Output the (x, y) coordinate of the center of the cell containing the given text.  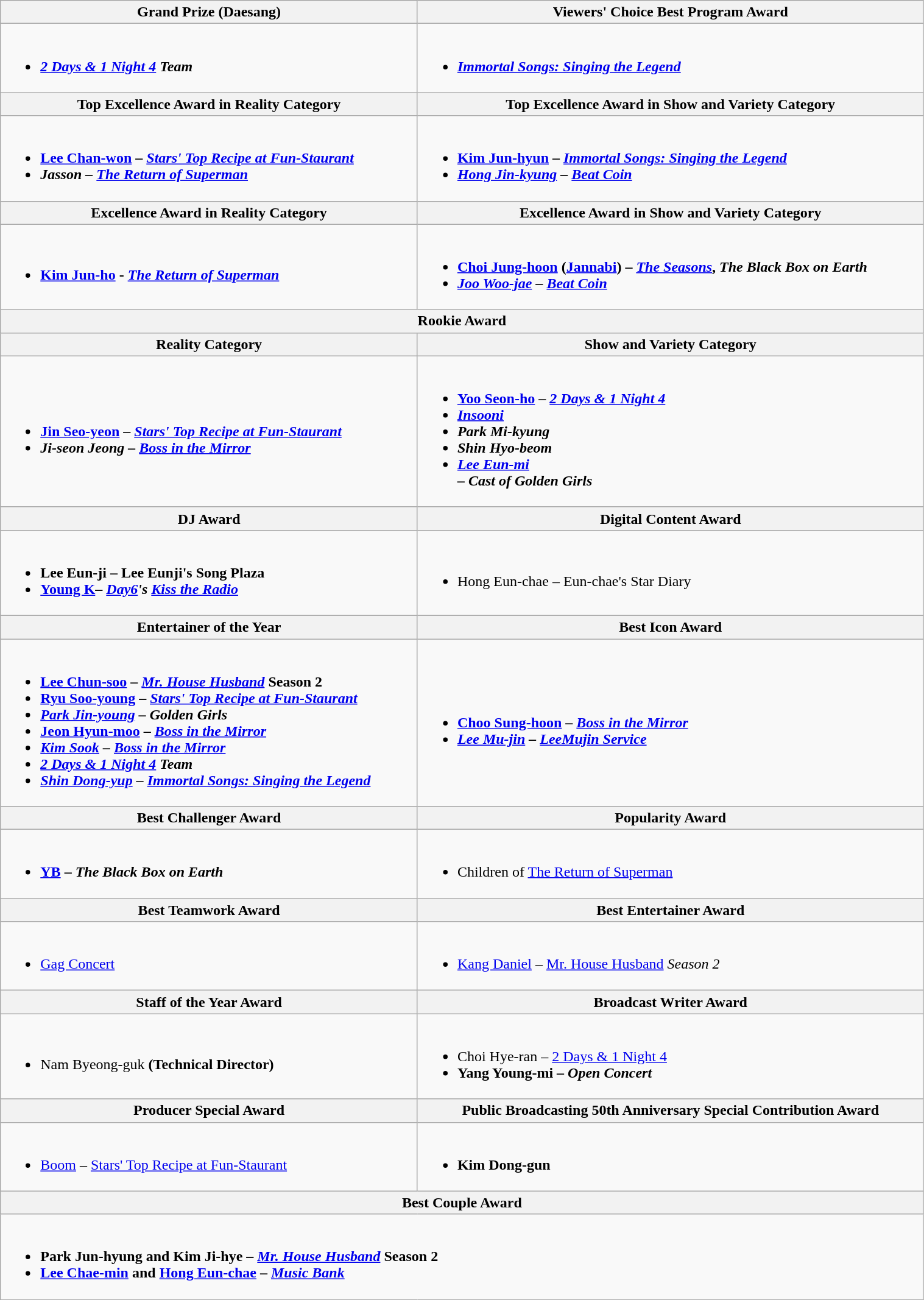
Grand Prize (Daesang) (210, 12)
Lee Chan-won – Stars' Top Recipe at Fun-StaurantJasson – The Return of Superman (210, 158)
Kim Jun-hyun – Immortal Songs: Singing the LegendHong Jin-kyung – Beat Coin (670, 158)
Excellence Award in Reality Category (210, 213)
Choi Jung-hoon (Jannabi) – The Seasons, The Black Box on EarthJoo Woo-jae – Beat Coin (670, 267)
Public Broadcasting 50th Anniversary Special Contribution Award (670, 1111)
Choi Hye-ran – 2 Days & 1 Night 4Yang Young-mi – Open Concert (670, 1056)
Best Icon Award (670, 627)
Park Jun-hyung and Kim Ji-hye – Mr. House Husband Season 2Lee Chae-min and Hong Eun-chae – Music Bank (462, 1257)
Best Couple Award (462, 1203)
Popularity Award (670, 818)
Jin Seo-yeon – Stars' Top Recipe at Fun-StaurantJi-seon Jeong – Boss in the Mirror (210, 431)
Lee Eun-ji – Lee Eunji's Song PlazaYoung K– Day6's Kiss the Radio (210, 573)
Choo Sung-hoon – Boss in the MirrorLee Mu-jin – LeeMujin Service (670, 722)
Immortal Songs: Singing the Legend (670, 58)
Show and Variety Category (670, 344)
Excellence Award in Show and Variety Category (670, 213)
Reality Category (210, 344)
Hong Eun-chae – Eun-chae's Star Diary (670, 573)
Best Teamwork Award (210, 910)
Kim Dong-gun (670, 1156)
Gag Concert (210, 956)
2 Days & 1 Night 4 Team (210, 58)
Nam Byeong-guk (Technical Director) (210, 1056)
Kang Daniel – Mr. House Husband Season 2 (670, 956)
Children of The Return of Superman (670, 864)
Digital Content Award (670, 518)
Producer Special Award (210, 1111)
YB – The Black Box on Earth (210, 864)
Kim Jun-ho - The Return of Superman (210, 267)
Top Excellence Award in Show and Variety Category (670, 104)
DJ Award (210, 518)
Viewers' Choice Best Program Award (670, 12)
Boom – Stars' Top Recipe at Fun-Staurant (210, 1156)
Top Excellence Award in Reality Category (210, 104)
Best Entertainer Award (670, 910)
Staff of the Year Award (210, 1002)
Rookie Award (462, 321)
Entertainer of the Year (210, 627)
Broadcast Writer Award (670, 1002)
Yoo Seon-ho – 2 Days & 1 Night 4InsooniPark Mi-kyungShin Hyo-beomLee Eun-mi – Cast of Golden Girls (670, 431)
Best Challenger Award (210, 818)
